Extract the [X, Y] coordinate from the center of the cell holding the provided text.  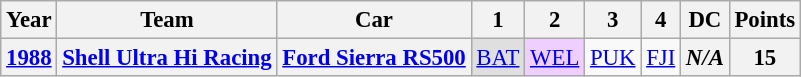
Team [167, 20]
FJI [661, 58]
DC [706, 20]
1 [498, 20]
Year [29, 20]
BAT [498, 58]
2 [555, 20]
N/A [706, 58]
3 [613, 20]
WEL [555, 58]
Ford Sierra RS500 [374, 58]
Car [374, 20]
Shell Ultra Hi Racing [167, 58]
1988 [29, 58]
4 [661, 20]
Points [764, 20]
PUK [613, 58]
15 [764, 58]
